Detect which cell encompasses the target text, then output its [X, Y] center coordinate. 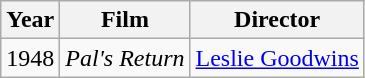
Year [30, 20]
1948 [30, 58]
Director [277, 20]
Pal's Return [125, 58]
Leslie Goodwins [277, 58]
Film [125, 20]
